Locate the cell with the specified text and output its (X, Y) center coordinate. 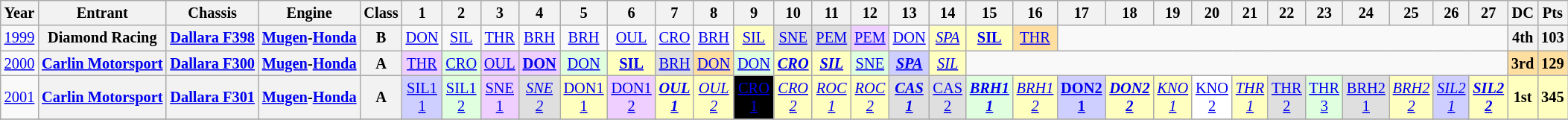
3rd (1523, 63)
345 (1552, 97)
KNO2 (1212, 97)
21 (1250, 13)
B (381, 38)
SIL21 (1451, 97)
2000 (19, 63)
17 (1082, 13)
1999 (19, 38)
14 (948, 13)
10 (793, 13)
SIL12 (461, 97)
Pts (1552, 13)
CAS2 (948, 97)
16 (1035, 13)
1st (1523, 97)
12 (870, 13)
24 (1366, 13)
THR2 (1286, 97)
Dallara F300 (212, 63)
4 (539, 13)
SNE1 (500, 97)
25 (1412, 13)
8 (714, 13)
15 (989, 13)
THR3 (1324, 97)
7 (675, 13)
2 (461, 13)
27 (1488, 13)
SIL11 (422, 97)
11 (831, 13)
Class (381, 13)
26 (1451, 13)
4th (1523, 38)
SIL22 (1488, 97)
6 (632, 13)
Year (19, 13)
BRH11 (989, 97)
SNE2 (539, 97)
Engine (310, 13)
DON11 (584, 97)
BRH12 (1035, 97)
ROC2 (870, 97)
DON12 (632, 97)
23 (1324, 13)
OUL1 (675, 97)
22 (1286, 13)
129 (1552, 63)
Diamond Racing (102, 38)
Dallara F301 (212, 97)
3 (500, 13)
20 (1212, 13)
103 (1552, 38)
CAS1 (910, 97)
Dallara F398 (212, 38)
DON21 (1082, 97)
Chassis (212, 13)
13 (910, 13)
KNO1 (1172, 97)
BRH22 (1412, 97)
19 (1172, 13)
2001 (19, 97)
18 (1129, 13)
OUL2 (714, 97)
DON22 (1129, 97)
Entrant (102, 13)
9 (754, 13)
DC (1523, 13)
1 (422, 13)
ROC1 (831, 97)
THR1 (1250, 97)
5 (584, 13)
CRO2 (793, 97)
BRH21 (1366, 97)
CRO1 (754, 97)
